For the text-containing cell, return its midpoint in [X, Y] coordinate format. 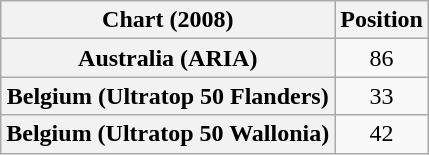
33 [382, 96]
Belgium (Ultratop 50 Wallonia) [168, 134]
Position [382, 20]
42 [382, 134]
Chart (2008) [168, 20]
86 [382, 58]
Belgium (Ultratop 50 Flanders) [168, 96]
Australia (ARIA) [168, 58]
